Scan for the cell matching the given text and deliver its [X, Y] coordinate at center. 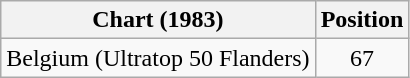
Position [362, 20]
Chart (1983) [158, 20]
Belgium (Ultratop 50 Flanders) [158, 58]
67 [362, 58]
